From the cell containing the given text, extract its center point as [x, y] coordinate. 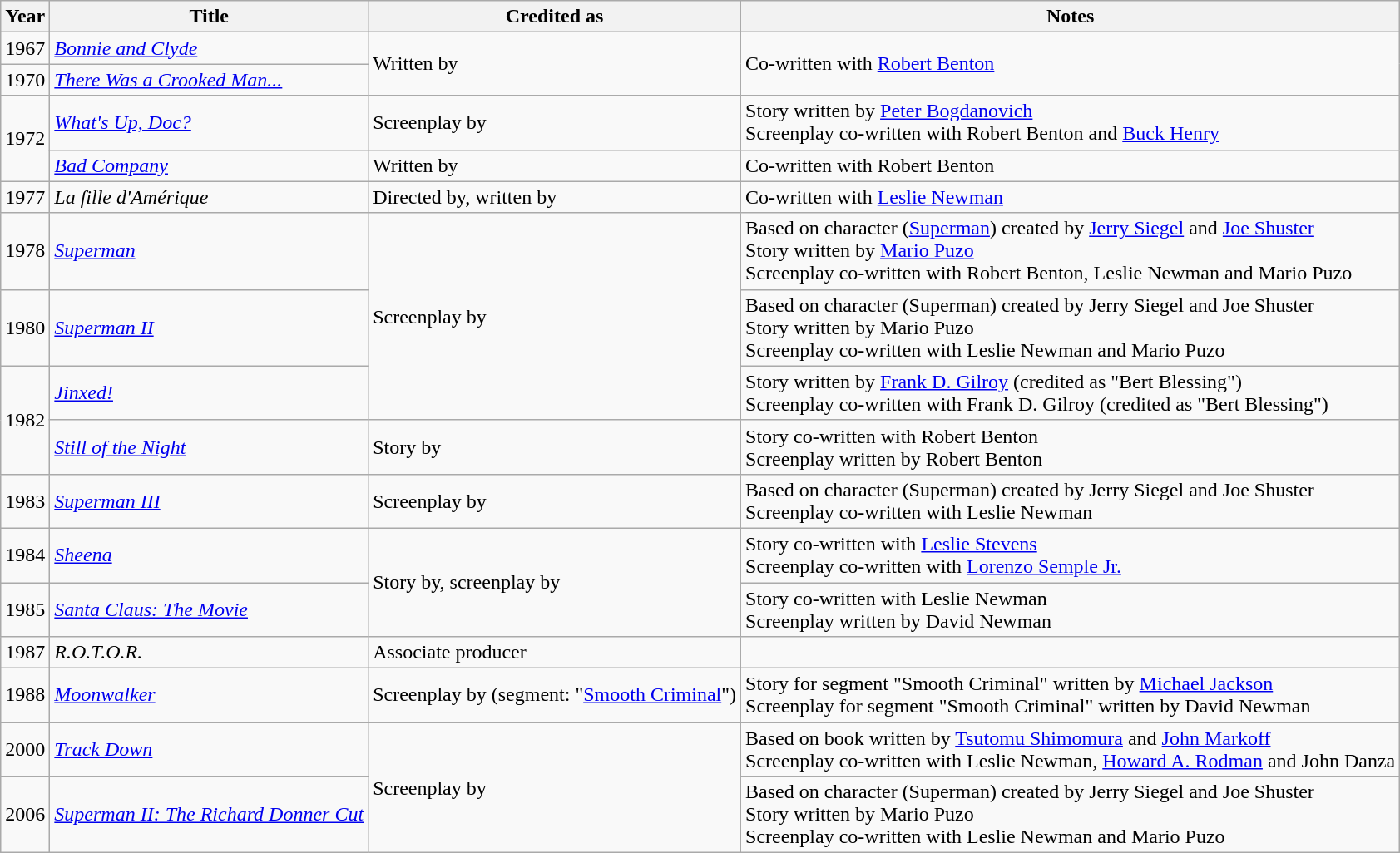
1978 [25, 251]
Story for segment "Smooth Criminal" written by Michael JacksonScreenplay for segment "Smooth Criminal" written by David Newman [1071, 695]
Story by, screenplay by [555, 582]
R.О.Т.О.R. [210, 653]
Superman [210, 251]
1988 [25, 695]
Directed by, written by [555, 197]
Story co-written with Leslie NewmanScreenplay written by David Newman [1071, 609]
Associate producer [555, 653]
Sheena [210, 555]
1987 [25, 653]
Story written by Peter BogdanovichScreenplay со-written with Robert Benton and Buck Henry [1071, 123]
Co-written with Leslie Newman [1071, 197]
1967 [25, 48]
What's Up, Doc? [210, 123]
1970 [25, 80]
2000 [25, 750]
1985 [25, 609]
Based on book written by Tsutomu Shimomura and John MarkoffScreenplay co-written with Leslie Newman, Howard A. Rodman and John Danza [1071, 750]
Story by [555, 447]
Track Down [210, 750]
Still of the Night [210, 447]
Superman II [210, 328]
Jinxed! [210, 392]
There Was a Crooked Man... [210, 80]
1982 [25, 420]
Year [25, 17]
Moonwalker [210, 695]
Credited as [555, 17]
1983 [25, 500]
Based on character (Superman) created by Jerry Siegel and Joe ShusterScreenplay co-written with Leslie Newman [1071, 500]
Bad Company [210, 165]
Superman III [210, 500]
Screenplay by (segment: "Smooth Criminal") [555, 695]
Santa Claus: The Movie [210, 609]
1977 [25, 197]
Story co-written with Leslie StevensScreenplay co-written with Lorenzo Semple Jr. [1071, 555]
1972 [25, 138]
Title [210, 17]
Superman II: The Richard Donner Cut [210, 815]
1980 [25, 328]
Story co-written with Robert BentonScreenplay written by Robert Benton [1071, 447]
Bonnie and Clyde [210, 48]
1984 [25, 555]
La fille d'Amérique [210, 197]
2006 [25, 815]
Story written by Frank D. Gilroy (credited as "Bert Blessing")Screenplay co-written with Frank D. Gilroy (credited as "Bert Blessing") [1071, 392]
Notes [1071, 17]
